Pinpoint the cell where the given text exists, returning its [x, y] midpoint coordinate. 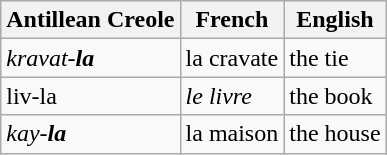
French [232, 20]
English [335, 20]
la cravate [232, 58]
le livre [232, 96]
la maison [232, 134]
Antillean Creole [90, 20]
kravat-la [90, 58]
the tie [335, 58]
the book [335, 96]
kay-la [90, 134]
liv-la [90, 96]
the house [335, 134]
